Provide the (X, Y) coordinate of the cell's center where the given text is located.  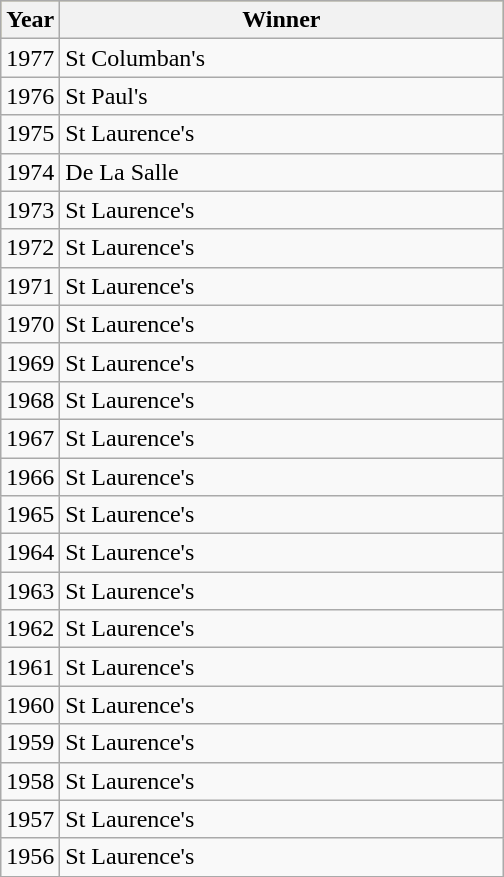
Year (30, 20)
1970 (30, 324)
1965 (30, 515)
1956 (30, 857)
1961 (30, 667)
1973 (30, 210)
1960 (30, 705)
Winner (282, 20)
1958 (30, 781)
De La Salle (282, 172)
1966 (30, 477)
1963 (30, 591)
1974 (30, 172)
1962 (30, 629)
St Columban's (282, 58)
1972 (30, 248)
1967 (30, 438)
1969 (30, 362)
1968 (30, 400)
1976 (30, 96)
1975 (30, 134)
1957 (30, 819)
1964 (30, 553)
1971 (30, 286)
St Paul's (282, 96)
1977 (30, 58)
1959 (30, 743)
